Find where the given text appears and provide that cell's center as (X, Y) coordinate. 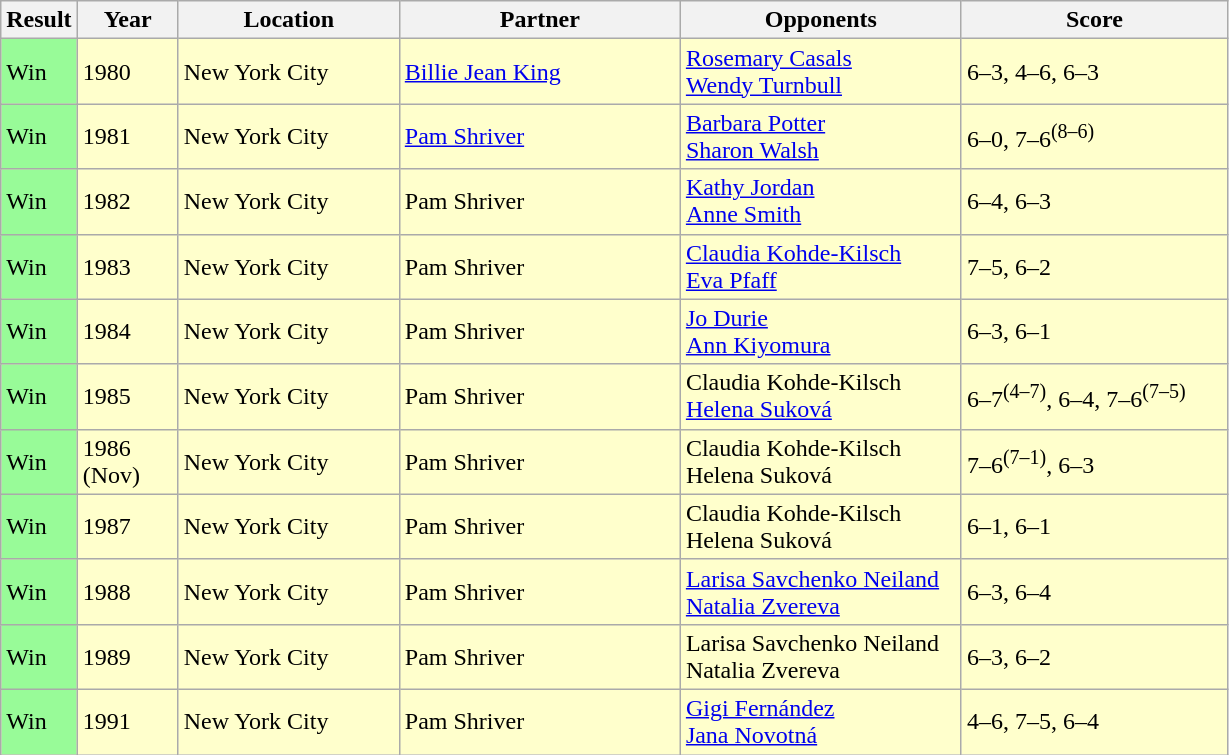
4–6, 7–5, 6–4 (1094, 722)
1986 (Nov) (128, 462)
Kathy Jordan Anne Smith (820, 202)
Jo Durie Ann Kiyomura (820, 332)
Result (39, 20)
Billie Jean King (540, 72)
Claudia Kohde-Kilsch Eva Pfaff (820, 266)
Partner (540, 20)
1987 (128, 526)
1981 (128, 136)
6–1, 6–1 (1094, 526)
1982 (128, 202)
1983 (128, 266)
6–7(4–7), 6–4, 7–6(7–5) (1094, 396)
Opponents (820, 20)
1991 (128, 722)
7–6(7–1), 6–3 (1094, 462)
6–4, 6–3 (1094, 202)
Barbara Potter Sharon Walsh (820, 136)
6–0, 7–6(8–6) (1094, 136)
Gigi Fernández Jana Novotná (820, 722)
7–5, 6–2 (1094, 266)
6–3, 4–6, 6–3 (1094, 72)
Score (1094, 20)
1985 (128, 396)
Location (288, 20)
1980 (128, 72)
1988 (128, 592)
6–3, 6–4 (1094, 592)
1984 (128, 332)
Rosemary Casals Wendy Turnbull (820, 72)
Year (128, 20)
1989 (128, 656)
6–3, 6–2 (1094, 656)
6–3, 6–1 (1094, 332)
